Output the [X, Y] coordinate of the center of the cell containing the given text.  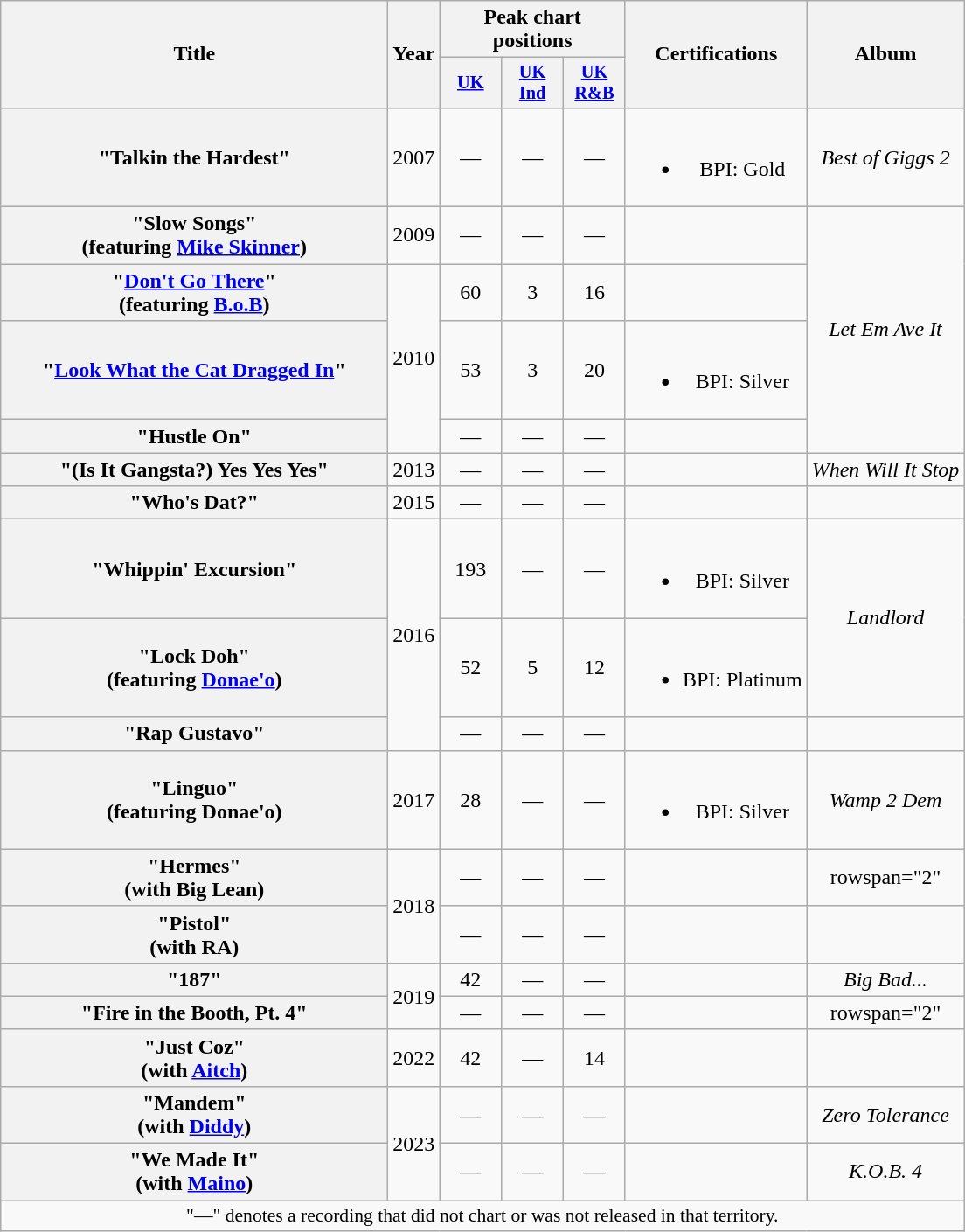
53 [470, 371]
"Mandem" (with Diddy) [194, 1114]
2019 [414, 996]
"Fire in the Booth, Pt. 4" [194, 1013]
60 [470, 292]
"(Is It Gangsta?) Yes Yes Yes" [194, 470]
"Lock Doh"(featuring Donae'o) [194, 668]
Year [414, 54]
Album [885, 54]
"Just Coz"(with Aitch) [194, 1058]
"Don't Go There"(featuring B.o.B) [194, 292]
2007 [414, 157]
Zero Tolerance [885, 1114]
2023 [414, 1143]
2017 [414, 799]
16 [594, 292]
Wamp 2 Dem [885, 799]
Big Bad... [885, 979]
"We Made It" (with Maino) [194, 1172]
2018 [414, 906]
Peak chart positions [533, 30]
"Talkin the Hardest" [194, 157]
28 [470, 799]
20 [594, 371]
14 [594, 1058]
"Hustle On" [194, 436]
2015 [414, 503]
2013 [414, 470]
UKInd [533, 83]
"Pistol"(with RA) [194, 934]
2010 [414, 358]
2016 [414, 635]
"Hermes"(with Big Lean) [194, 878]
Let Em Ave It [885, 331]
BPI: Gold [716, 157]
52 [470, 668]
BPI: Platinum [716, 668]
UKR&B [594, 83]
"Whippin' Excursion" [194, 568]
2022 [414, 1058]
"Look What the Cat Dragged In" [194, 371]
"187" [194, 979]
193 [470, 568]
When Will It Stop [885, 470]
"Rap Gustavo" [194, 734]
Title [194, 54]
UK [470, 83]
2009 [414, 236]
Best of Giggs 2 [885, 157]
"Who's Dat?" [194, 503]
"—" denotes a recording that did not chart or was not released in that territory. [482, 1216]
"Slow Songs"(featuring Mike Skinner) [194, 236]
"Linguo"(featuring Donae'o) [194, 799]
Certifications [716, 54]
5 [533, 668]
12 [594, 668]
K.O.B. 4 [885, 1172]
Landlord [885, 618]
